Identify which cell holds the provided text, then report its (x, y) central coordinate. 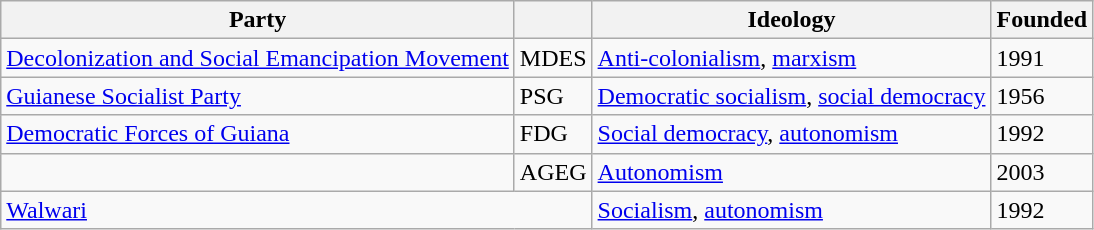
Democratic Forces of Guiana (258, 134)
FDG (553, 134)
Walwari (296, 210)
MDES (553, 58)
Decolonization and Social Emancipation Movement (258, 58)
Anti-colonialism, marxism (792, 58)
1991 (1042, 58)
Founded (1042, 20)
Autonomism (792, 172)
Democratic socialism, social democracy (792, 96)
2003 (1042, 172)
Guianese Socialist Party (258, 96)
Party (258, 20)
PSG (553, 96)
Socialism, autonomism (792, 210)
AGEG (553, 172)
1956 (1042, 96)
Ideology (792, 20)
Social democracy, autonomism (792, 134)
